Capture the cell that displays the provided text and extract its (X, Y) central coordinate. 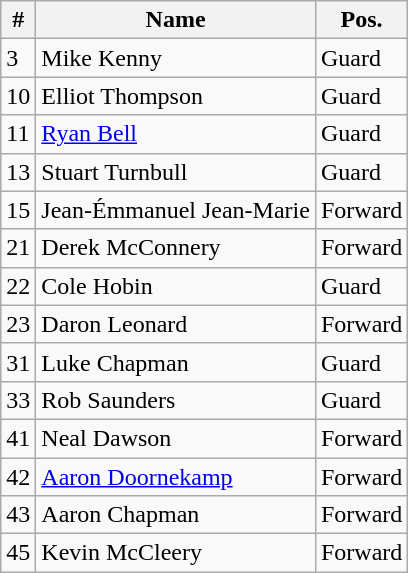
10 (18, 96)
33 (18, 400)
Aaron Chapman (176, 515)
3 (18, 58)
45 (18, 553)
22 (18, 286)
15 (18, 210)
Jean-Émmanuel Jean-Marie (176, 210)
Ryan Bell (176, 134)
Rob Saunders (176, 400)
# (18, 20)
Kevin McCleery (176, 553)
41 (18, 438)
Name (176, 20)
31 (18, 362)
Luke Chapman (176, 362)
23 (18, 324)
42 (18, 477)
Cole Hobin (176, 286)
11 (18, 134)
Mike Kenny (176, 58)
Daron Leonard (176, 324)
Neal Dawson (176, 438)
Stuart Turnbull (176, 172)
43 (18, 515)
Aaron Doornekamp (176, 477)
13 (18, 172)
Pos. (361, 20)
Derek McConnery (176, 248)
21 (18, 248)
Elliot Thompson (176, 96)
